Return the [x, y] coordinate for the center point of the cell that contains the specified text.  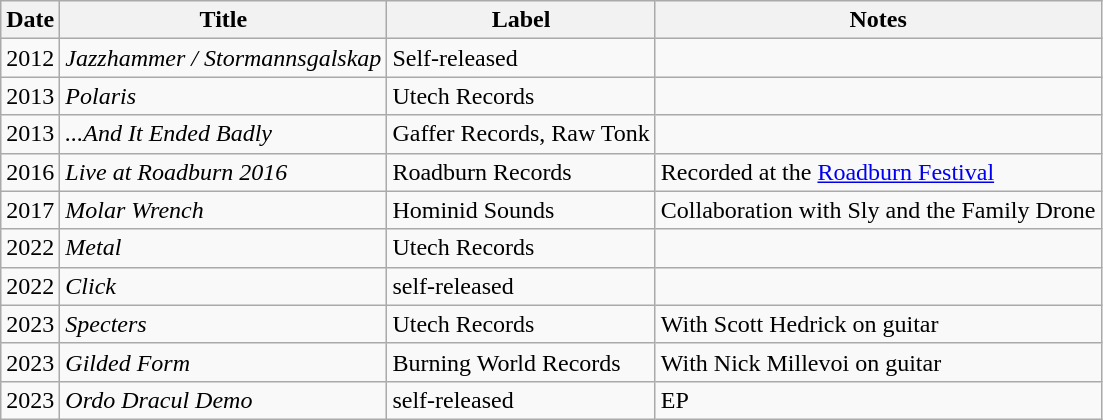
Collaboration with Sly and the Family Drone [878, 210]
2016 [30, 172]
Ordo Dracul Demo [224, 400]
Click [224, 286]
Gilded Form [224, 362]
Label [521, 20]
With Scott Hedrick on guitar [878, 324]
Molar Wrench [224, 210]
2012 [30, 58]
Metal [224, 248]
Hominid Sounds [521, 210]
Jazzhammer / Stormannsgalskap [224, 58]
Date [30, 20]
2017 [30, 210]
Notes [878, 20]
Burning World Records [521, 362]
Roadburn Records [521, 172]
...And It Ended Badly [224, 134]
Gaffer Records, Raw Tonk [521, 134]
Self-released [521, 58]
Title [224, 20]
Recorded at the Roadburn Festival [878, 172]
Specters [224, 324]
EP [878, 400]
With Nick Millevoi on guitar [878, 362]
Live at Roadburn 2016 [224, 172]
Polaris [224, 96]
